Return the [x, y] coordinate for the center point of the cell that contains the specified text.  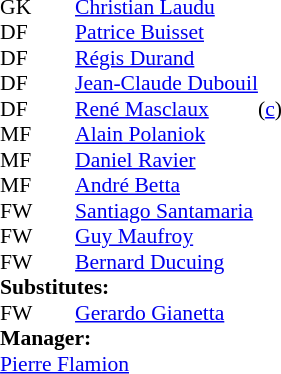
Daniel Ravier [166, 160]
Jean-Claude Dubouil [166, 83]
Alain Polaniok [166, 135]
Gerardo Gianetta [166, 313]
René Masclaux [166, 109]
Santiago Santamaria [166, 211]
Bernard Ducuing [166, 262]
Patrice Buisset [166, 33]
Substitutes: [129, 287]
Guy Maufroy [166, 237]
Régis Durand [166, 58]
Manager: [129, 339]
André Betta [166, 185]
